Detect which cell encompasses the target text, then output its (x, y) center coordinate. 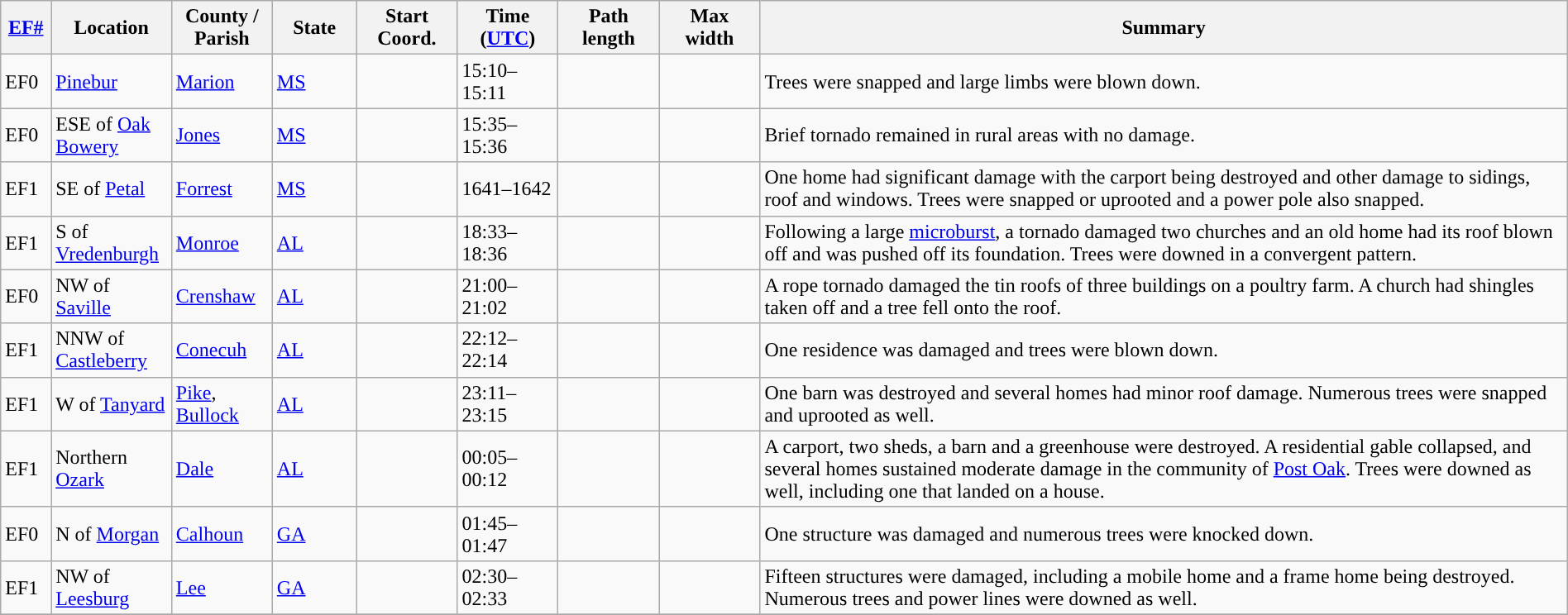
Conecuh (222, 350)
NW of Leesburg (112, 587)
18:33–18:36 (508, 243)
NW of Saville (112, 296)
N of Morgan (112, 534)
A rope tornado damaged the tin roofs of three buildings on a poultry farm. A church had shingles taken off and a tree fell onto the roof. (1164, 296)
S of Vredenburgh (112, 243)
23:11–23:15 (508, 403)
NNW of Castleberry (112, 350)
Location (112, 28)
One residence was damaged and trees were blown down. (1164, 350)
Max width (710, 28)
Time (UTC) (508, 28)
State (314, 28)
Start Coord. (407, 28)
15:10–15:11 (508, 81)
Northern Ozark (112, 469)
Forrest (222, 188)
Trees were snapped and large limbs were blown down. (1164, 81)
Fifteen structures were damaged, including a mobile home and a frame home being destroyed. Numerous trees and power lines were downed as well. (1164, 587)
00:05–00:12 (508, 469)
W of Tanyard (112, 403)
Monroe (222, 243)
Dale (222, 469)
ESE of Oak Bowery (112, 136)
Jones (222, 136)
One structure was damaged and numerous trees were knocked down. (1164, 534)
15:35–15:36 (508, 136)
Crenshaw (222, 296)
Pinebur (112, 81)
1641–1642 (508, 188)
22:12–22:14 (508, 350)
EF# (26, 28)
01:45–01:47 (508, 534)
Brief tornado remained in rural areas with no damage. (1164, 136)
Summary (1164, 28)
County / Parish (222, 28)
Path length (609, 28)
Lee (222, 587)
Marion (222, 81)
21:00–21:02 (508, 296)
Pike, Bullock (222, 403)
One barn was destroyed and several homes had minor roof damage. Numerous trees were snapped and uprooted as well. (1164, 403)
02:30–02:33 (508, 587)
Calhoun (222, 534)
SE of Petal (112, 188)
